Detect which cell encompasses the target text, then output its [X, Y] center coordinate. 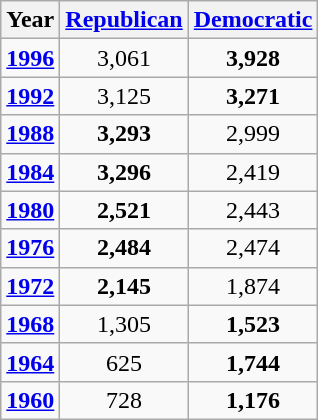
1,874 [253, 286]
1988 [30, 134]
3,928 [253, 58]
1972 [30, 286]
1,305 [124, 324]
Democratic [253, 20]
2,484 [124, 248]
1,176 [253, 400]
2,474 [253, 248]
1992 [30, 96]
1984 [30, 172]
2,145 [124, 286]
1960 [30, 400]
2,999 [253, 134]
728 [124, 400]
3,296 [124, 172]
3,061 [124, 58]
1,523 [253, 324]
1980 [30, 210]
1964 [30, 362]
3,293 [124, 134]
1968 [30, 324]
3,271 [253, 96]
2,443 [253, 210]
2,521 [124, 210]
1,744 [253, 362]
1996 [30, 58]
625 [124, 362]
Republican [124, 20]
2,419 [253, 172]
1976 [30, 248]
Year [30, 20]
3,125 [124, 96]
